Return [X, Y] of the center of cell containing provided text 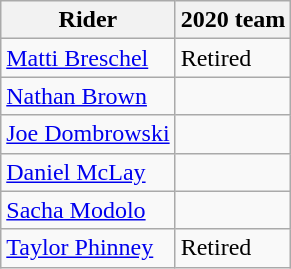
Daniel McLay [88, 172]
Matti Breschel [88, 58]
Joe Dombrowski [88, 134]
Sacha Modolo [88, 210]
2020 team [233, 20]
Rider [88, 20]
Nathan Brown [88, 96]
Taylor Phinney [88, 248]
